Locate the cell with the specified text and output its [x, y] center coordinate. 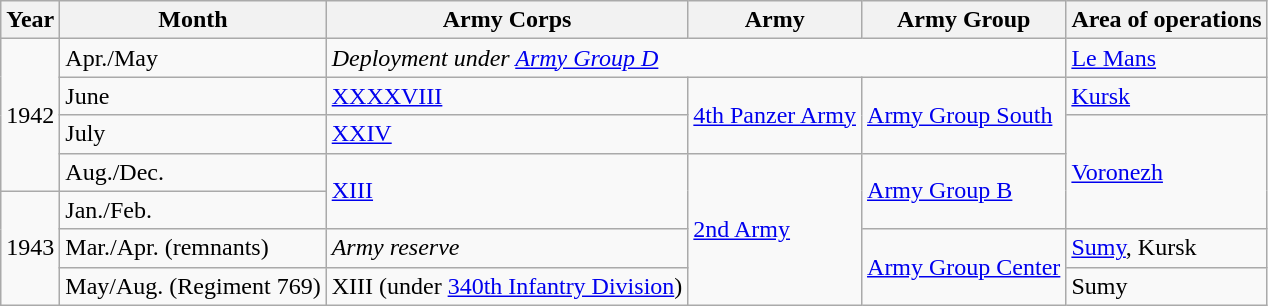
Army [775, 20]
Apr./May [193, 58]
Month [193, 20]
Kursk [1166, 96]
Year [30, 20]
XIII (under 340th Infantry Division) [507, 286]
1942 [30, 115]
Area of operations [1166, 20]
July [193, 134]
Aug./Dec. [193, 172]
XXIV [507, 134]
Sumy, Kursk [1166, 248]
Army reserve [507, 248]
2nd Army [775, 229]
June [193, 96]
Le Mans [1166, 58]
Voronezh [1166, 172]
May/Aug. (Regiment 769) [193, 286]
XXXXVIII [507, 96]
XIII [507, 191]
Army Group Center [964, 267]
Sumy [1166, 286]
Mar./Apr. (remnants) [193, 248]
Jan./Feb. [193, 210]
Army Group South [964, 115]
Deployment under Army Group D [696, 58]
Army Group B [964, 191]
Army Group [964, 20]
Army Corps [507, 20]
4th Panzer Army [775, 115]
1943 [30, 248]
